Find where the given text appears and provide that cell's center as (x, y) coordinate. 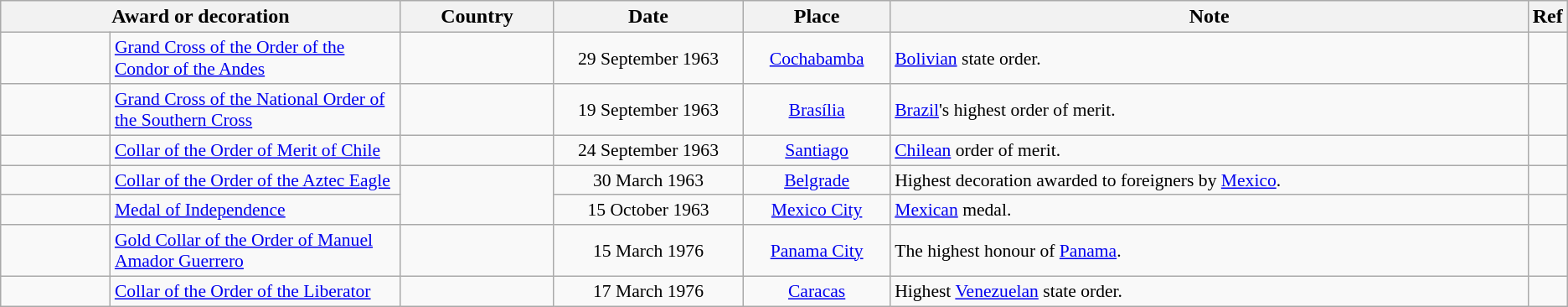
24 September 1963 (648, 150)
Country (477, 17)
Collar of the Order of the Liberator (255, 291)
30 March 1963 (648, 180)
19 September 1963 (648, 109)
Collar of the Order of Merit of Chile (255, 150)
Place (817, 17)
Mexican medal. (1210, 210)
29 September 1963 (648, 59)
Date (648, 17)
15 March 1976 (648, 250)
17 March 1976 (648, 291)
Belgrade (817, 180)
Grand Cross of the Order of the Condor of the Andes (255, 59)
Chilean order of merit. (1210, 150)
Award or decoration (201, 17)
Note (1210, 17)
Cochabamba (817, 59)
Medal of Independence (255, 210)
Collar of the Order of the Aztec Eagle (255, 180)
Panama City (817, 250)
Mexico City (817, 210)
Gold Collar of the Order of Manuel Amador Guerrero (255, 250)
Bolivian state order. (1210, 59)
15 October 1963 (648, 210)
Brasília (817, 109)
The highest honour of Panama. (1210, 250)
Highest decoration awarded to foreigners by Mexico. (1210, 180)
Grand Cross of the National Order of the Southern Cross (255, 109)
Ref (1548, 17)
Caracas (817, 291)
Brazil's highest order of merit. (1210, 109)
Highest Venezuelan state order. (1210, 291)
Santiago (817, 150)
